Provide the (x, y) coordinate of the cell's center where the given text is located.  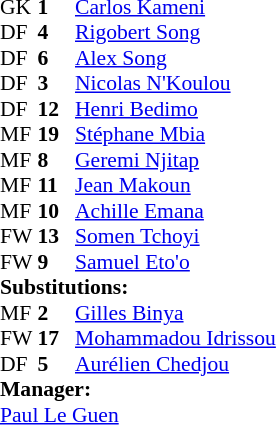
Geremi Njitap (176, 160)
10 (57, 211)
4 (57, 33)
3 (57, 83)
Alex Song (176, 58)
6 (57, 58)
Gilles Binya (176, 313)
5 (57, 364)
Mohammadou Idrissou (176, 339)
Jean Makoun (176, 185)
12 (57, 109)
Manager: (138, 389)
9 (57, 262)
11 (57, 185)
Aurélien Chedjou (176, 364)
Achille Emana (176, 211)
Stéphane Mbia (176, 135)
Substitutions: (138, 287)
Nicolas N'Koulou (176, 83)
Henri Bedimo (176, 109)
19 (57, 135)
13 (57, 237)
8 (57, 160)
17 (57, 339)
Somen Tchoyi (176, 237)
Samuel Eto'o (176, 262)
2 (57, 313)
Rigobert Song (176, 33)
